Determine the [x, y] coordinate at the center of the cell enclosing the given text.  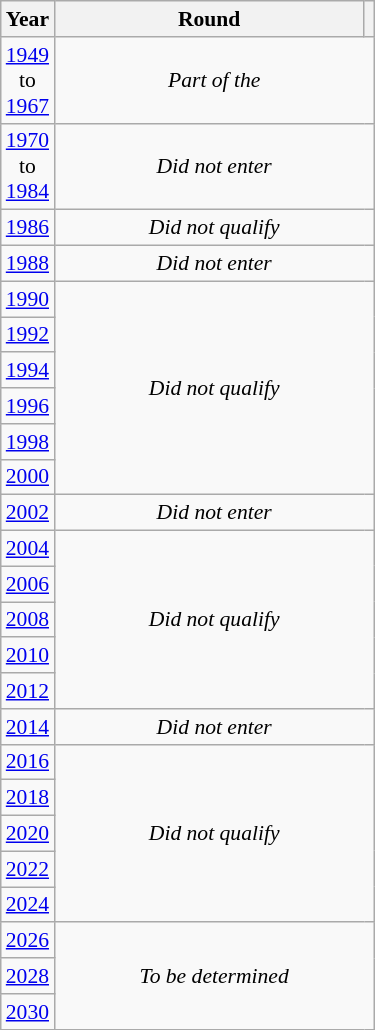
1970to1984 [28, 166]
To be determined [214, 976]
2028 [28, 976]
2012 [28, 691]
1988 [28, 264]
1990 [28, 299]
2030 [28, 1012]
2004 [28, 549]
1949to1967 [28, 80]
2022 [28, 869]
2020 [28, 834]
1996 [28, 406]
2026 [28, 941]
1998 [28, 442]
1994 [28, 371]
2002 [28, 513]
Year [28, 19]
1992 [28, 335]
2006 [28, 584]
Round [209, 19]
1986 [28, 228]
2008 [28, 620]
2024 [28, 905]
2010 [28, 656]
2018 [28, 798]
2000 [28, 477]
Part of the [214, 80]
2016 [28, 762]
2014 [28, 727]
